Determine the [x, y] coordinate at the center of the cell enclosing the given text.  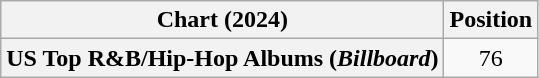
Position [491, 20]
US Top R&B/Hip-Hop Albums (Billboard) [222, 58]
76 [491, 58]
Chart (2024) [222, 20]
